Return the (X, Y) coordinate for the center point of the cell that contains the specified text.  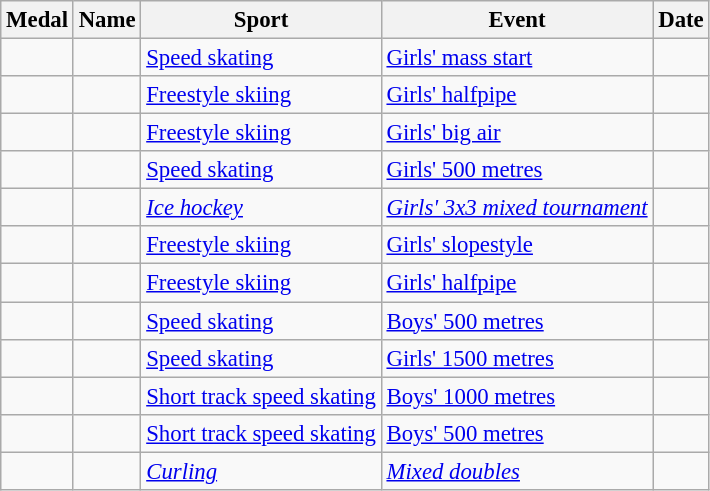
Name (107, 20)
Medal (38, 20)
Girls' 1500 metres (517, 358)
Curling (261, 471)
Girls' 500 metres (517, 170)
Girls' mass start (517, 58)
Girls' big air (517, 133)
Ice hockey (261, 208)
Mixed doubles (517, 471)
Date (681, 20)
Event (517, 20)
Girls' 3x3 mixed tournament (517, 208)
Girls' slopestyle (517, 245)
Boys' 1000 metres (517, 396)
Sport (261, 20)
